Find where the given text appears and provide that cell's center as (x, y) coordinate. 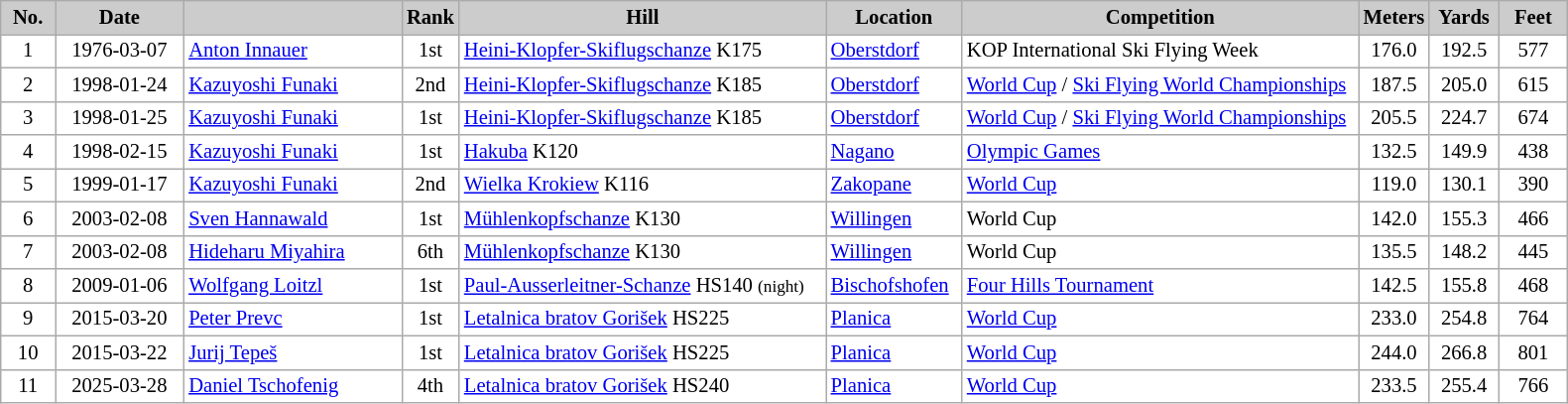
Hideharu Miyahira (293, 252)
119.0 (1394, 185)
468 (1533, 285)
Bischofshofen (895, 285)
266.8 (1464, 352)
4th (430, 386)
155.3 (1464, 218)
Zakopane (895, 185)
Four Hills Tournament (1160, 285)
7 (28, 252)
Hakuba K120 (643, 152)
187.5 (1394, 84)
244.0 (1394, 352)
205.0 (1464, 84)
Olympic Games (1160, 152)
Paul-Ausserleitner-Schanze HS140 (night) (643, 285)
1999-01-17 (120, 185)
1976-03-07 (120, 51)
2 (28, 84)
254.8 (1464, 319)
Daniel Tschofenig (293, 386)
10 (28, 352)
Yards (1464, 17)
Letalnica bratov Gorišek HS240 (643, 386)
135.5 (1394, 252)
155.8 (1464, 285)
2015-03-20 (120, 319)
Meters (1394, 17)
4 (28, 152)
1998-02-15 (120, 152)
577 (1533, 51)
255.4 (1464, 386)
192.5 (1464, 51)
Competition (1160, 17)
1998-01-24 (120, 84)
Nagano (895, 152)
Heini-Klopfer-Skiflugschanze K175 (643, 51)
1 (28, 51)
130.1 (1464, 185)
Sven Hannawald (293, 218)
9 (28, 319)
2009-01-06 (120, 285)
132.5 (1394, 152)
438 (1533, 152)
Hill (643, 17)
KOP International Ski Flying Week (1160, 51)
No. (28, 17)
674 (1533, 118)
233.5 (1394, 386)
2015-03-22 (120, 352)
6th (430, 252)
Jurij Tepeš (293, 352)
233.0 (1394, 319)
Wolfgang Loitzl (293, 285)
142.5 (1394, 285)
142.0 (1394, 218)
149.9 (1464, 152)
176.0 (1394, 51)
801 (1533, 352)
766 (1533, 386)
6 (28, 218)
Peter Prevc (293, 319)
Rank (430, 17)
8 (28, 285)
2025-03-28 (120, 386)
5 (28, 185)
Anton Innauer (293, 51)
1998-01-25 (120, 118)
445 (1533, 252)
Date (120, 17)
Feet (1533, 17)
390 (1533, 185)
466 (1533, 218)
205.5 (1394, 118)
3 (28, 118)
615 (1533, 84)
Location (895, 17)
148.2 (1464, 252)
764 (1533, 319)
224.7 (1464, 118)
11 (28, 386)
Wielka Krokiew K116 (643, 185)
